From the cell containing the given text, extract its center point as [X, Y] coordinate. 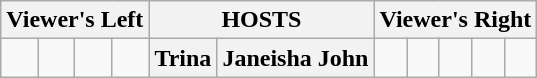
HOSTS [262, 20]
Janeisha John [296, 58]
Trina [183, 58]
Viewer's Right [456, 20]
Viewer's Left [75, 20]
